Find where the given text appears and provide that cell's center as [X, Y] coordinate. 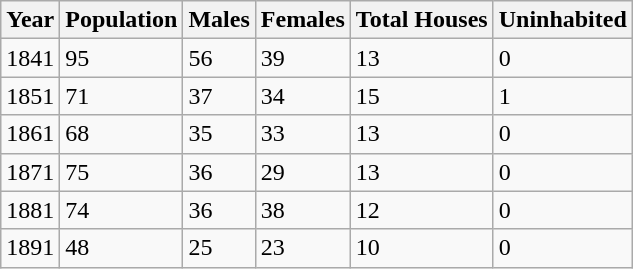
68 [122, 134]
23 [302, 248]
38 [302, 210]
29 [302, 172]
1851 [30, 96]
1861 [30, 134]
25 [219, 248]
34 [302, 96]
Uninhabited [562, 20]
1841 [30, 58]
Females [302, 20]
Population [122, 20]
Year [30, 20]
1 [562, 96]
48 [122, 248]
1871 [30, 172]
37 [219, 96]
95 [122, 58]
Males [219, 20]
75 [122, 172]
1881 [30, 210]
33 [302, 134]
15 [422, 96]
10 [422, 248]
1891 [30, 248]
12 [422, 210]
39 [302, 58]
56 [219, 58]
35 [219, 134]
Total Houses [422, 20]
74 [122, 210]
71 [122, 96]
